From the cell containing the given text, extract its center point as (X, Y) coordinate. 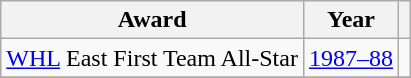
Year (350, 20)
1987–88 (350, 58)
WHL East First Team All-Star (152, 58)
Award (152, 20)
